Return the (X, Y) coordinate for the center point of the cell that contains the specified text.  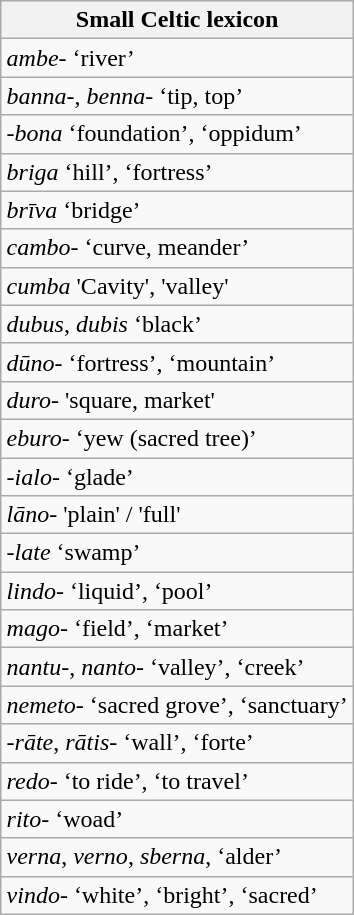
mago- ‘field’, ‘market’ (177, 629)
nantu-, nanto- ‘valley’, ‘creek’ (177, 667)
redo- ‘to ride’, ‘to travel’ (177, 781)
duro- 'square, market' (177, 400)
vindo- ‘white’, ‘bright’, ‘sacred’ (177, 895)
lindo- ‘liquid’, ‘pool’ (177, 591)
nemeto- ‘sacred grove’, ‘sanctuary’ (177, 705)
Small Celtic lexicon (177, 20)
ambe- ‘river’ (177, 58)
-late ‘swamp’ (177, 553)
-rāte, rātis- ‘wall’, ‘forte’ (177, 743)
banna-, benna- ‘tip, top’ (177, 96)
lāno- 'plain' / 'full' (177, 515)
dūno- ‘fortress’, ‘mountain’ (177, 362)
-bona ‘foundation’, ‘oppidum’ (177, 134)
verna, verno, sberna, ‘alder’ (177, 857)
rito- ‘woad’ (177, 819)
briga ‘hill’, ‘fortress’ (177, 172)
eburo- ‘yew (sacred tree)’ (177, 438)
brīva ‘bridge’ (177, 210)
cumba 'Cavity', 'valley' (177, 286)
cambo- ‘curve, meander’ (177, 248)
-ialo- ‘glade’ (177, 477)
dubus, dubis ‘black’ (177, 324)
